Pinpoint the cell where the given text exists, returning its [X, Y] midpoint coordinate. 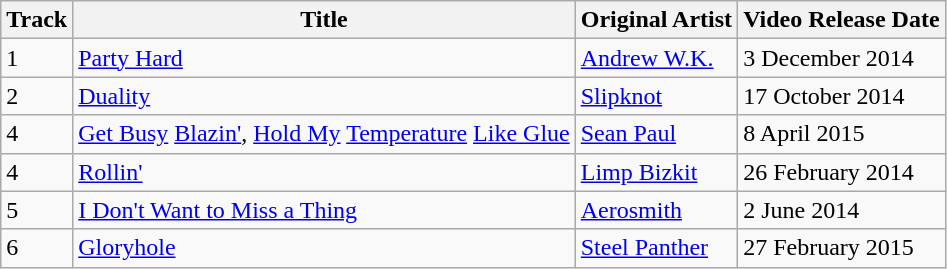
5 [37, 210]
Sean Paul [656, 134]
27 February 2015 [842, 248]
Gloryhole [324, 248]
17 October 2014 [842, 96]
Original Artist [656, 20]
Video Release Date [842, 20]
2 [37, 96]
3 December 2014 [842, 58]
Track [37, 20]
I Don't Want to Miss a Thing [324, 210]
Rollin' [324, 172]
Duality [324, 96]
Andrew W.K. [656, 58]
Limp Bizkit [656, 172]
Steel Panther [656, 248]
Aerosmith [656, 210]
Slipknot [656, 96]
1 [37, 58]
2 June 2014 [842, 210]
6 [37, 248]
Get Busy Blazin', Hold My Temperature Like Glue [324, 134]
Title [324, 20]
26 February 2014 [842, 172]
8 April 2015 [842, 134]
Party Hard [324, 58]
